Identify which cell holds the provided text, then report its [X, Y] central coordinate. 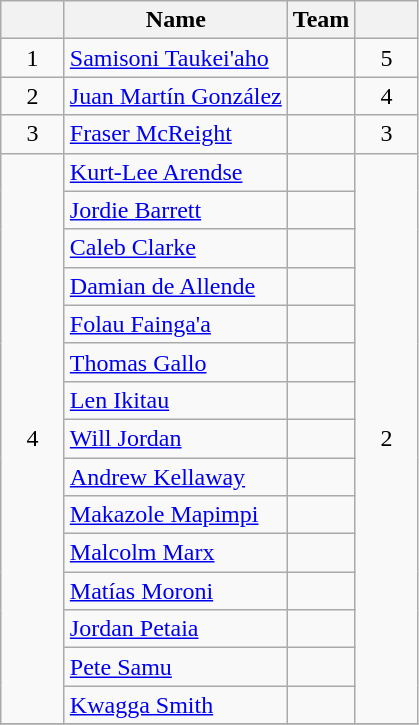
Thomas Gallo [176, 362]
Matías Moroni [176, 591]
Team [321, 20]
Name [176, 20]
Pete Samu [176, 667]
Makazole Mapimpi [176, 515]
Damian de Allende [176, 286]
Len Ikitau [176, 400]
Kurt-Lee Arendse [176, 172]
Andrew Kellaway [176, 477]
5 [387, 58]
Juan Martín González [176, 96]
Fraser McReight [176, 134]
Kwagga Smith [176, 705]
Samisoni Taukei'aho [176, 58]
Malcolm Marx [176, 553]
Jordie Barrett [176, 210]
Caleb Clarke [176, 248]
Jordan Petaia [176, 629]
Folau Fainga'a [176, 324]
Will Jordan [176, 438]
1 [33, 58]
